Detect which cell encompasses the target text, then output its [x, y] center coordinate. 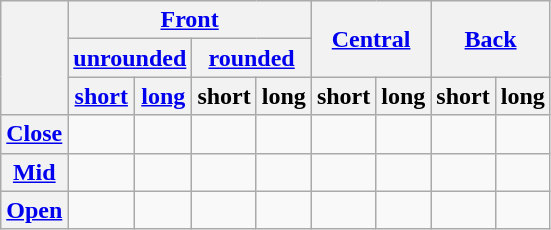
unrounded [130, 58]
Central [370, 39]
Open [34, 210]
rounded [252, 58]
Mid [34, 172]
Close [34, 134]
Front [190, 20]
Back [490, 39]
